Provide the [x, y] coordinate of the cell's center where the given text is located.  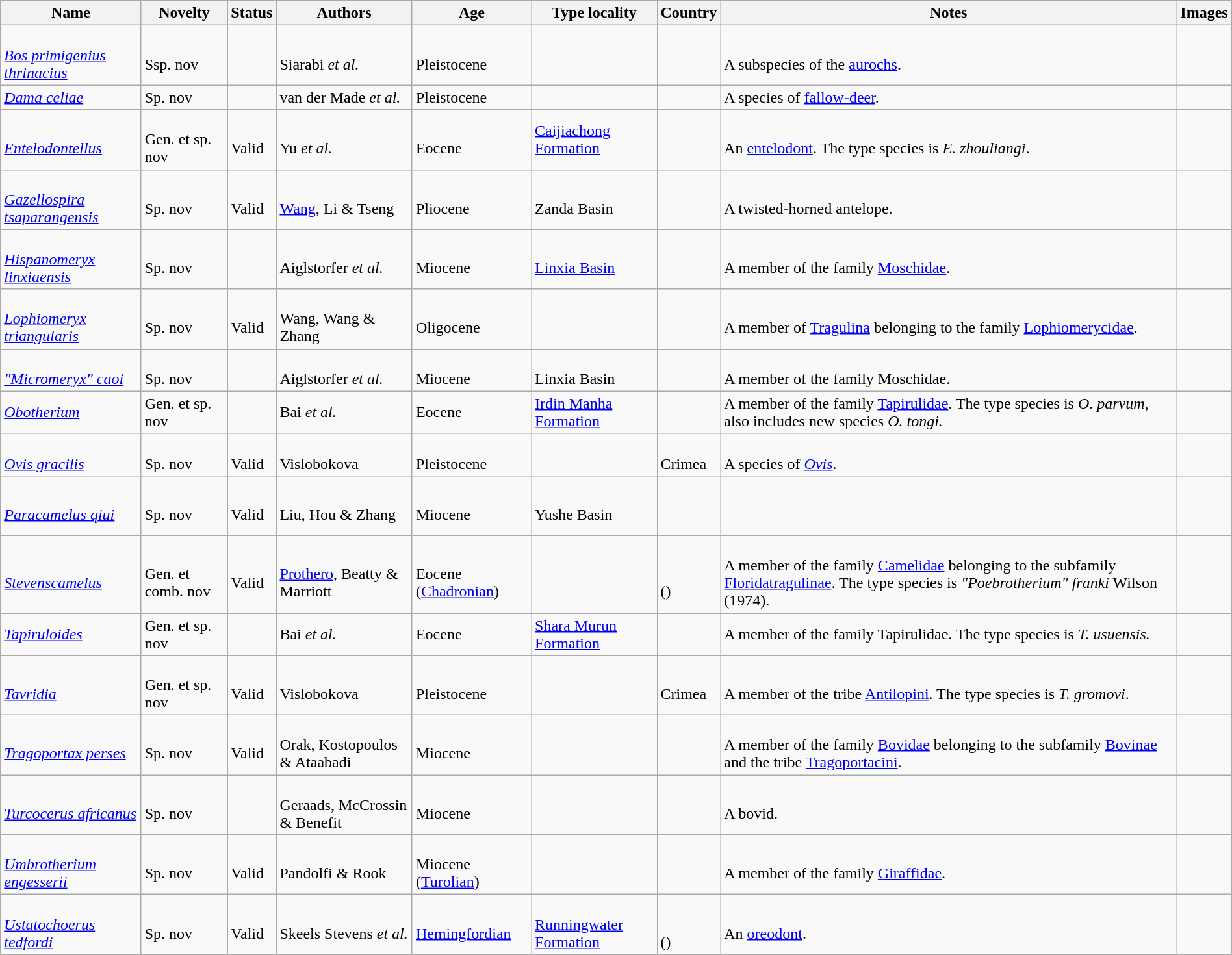
Liu, Hou & Zhang [344, 505]
Age [472, 13]
Notes [949, 13]
Geraads, McCrossin & Benefit [344, 805]
Eocene (Chadronian) [472, 574]
"Micromeryx" caoi [71, 370]
Authors [344, 13]
Name [71, 13]
Skeels Stevens et al. [344, 924]
Type locality [595, 13]
Dama celiae [71, 97]
Tragoportax perses [71, 745]
Hemingfordian [472, 924]
Hispanomeryx linxiaensis [71, 259]
Gazellospira tsaparangensis [71, 199]
A member of the family Tapirulidae. The type species is T. usuensis. [949, 634]
A bovid. [949, 805]
Irdin Manha Formation [595, 412]
An oreodont. [949, 924]
Wang, Wang & Zhang [344, 319]
Novelty [185, 13]
Ssp. nov [185, 55]
Umbrotherium engesserii [71, 865]
Orak, Kostopoulos & Ataabadi [344, 745]
Ovis gracilis [71, 455]
Tavridia [71, 685]
A member of the family Camelidae belonging to the subfamily Floridatragulinae. The type species is "Poebrotherium" franki Wilson (1974). [949, 574]
Stevenscamelus [71, 574]
An entelodont. The type species is E. zhouliangi. [949, 140]
Caijiachong Formation [595, 140]
Runningwater Formation [595, 924]
Pliocene [472, 199]
Shara Murun Formation [595, 634]
A subspecies of the aurochs. [949, 55]
Obotherium [71, 412]
A member of the family Bovidae belonging to the subfamily Bovinae and the tribe Tragoportacini. [949, 745]
Lophiomeryx triangularis [71, 319]
Siarabi et al. [344, 55]
Yushe Basin [595, 505]
Miocene (Turolian) [472, 865]
Status [252, 13]
Paracamelus qiui [71, 505]
Images [1204, 13]
Wang, Li & Tseng [344, 199]
A member of the family Tapirulidae. The type species is O. parvum, also includes new species O. tongi. [949, 412]
A species of fallow-deer. [949, 97]
A species of Ovis. [949, 455]
Tapiruloides [71, 634]
A member of the tribe Antilopini. The type species is T. gromovi. [949, 685]
Oligocene [472, 319]
A member of the family Giraffidae. [949, 865]
Ustatochoerus tedfordi [71, 924]
Pandolfi & Rook [344, 865]
Prothero, Beatty & Marriott [344, 574]
Bos primigenius thrinacius [71, 55]
A member of Tragulina belonging to the family Lophiomerycidae. [949, 319]
A twisted-horned antelope. [949, 199]
Entelodontellus [71, 140]
Zanda Basin [595, 199]
Yu et al. [344, 140]
Gen. et comb. nov [185, 574]
Country [689, 13]
Turcocerus africanus [71, 805]
van der Made et al. [344, 97]
